Search for the cell housing the specified text and yield its [X, Y] center coordinate. 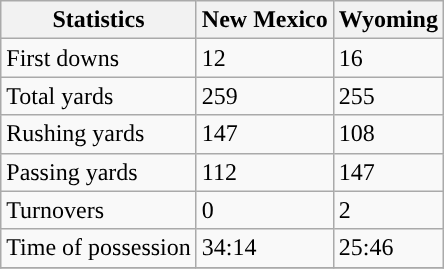
Statistics [99, 20]
0 [264, 210]
25:46 [388, 248]
112 [264, 172]
34:14 [264, 248]
255 [388, 96]
12 [264, 58]
Turnovers [99, 210]
108 [388, 134]
First downs [99, 58]
Rushing yards [99, 134]
16 [388, 58]
Time of possession [99, 248]
Total yards [99, 96]
Wyoming [388, 20]
2 [388, 210]
New Mexico [264, 20]
259 [264, 96]
Passing yards [99, 172]
